Pinpoint the cell where the given text exists, returning its (x, y) midpoint coordinate. 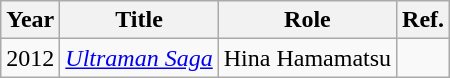
2012 (30, 58)
Hina Hamamatsu (307, 58)
Title (139, 20)
Ultraman Saga (139, 58)
Role (307, 20)
Year (30, 20)
Ref. (424, 20)
